From the cell containing the given text, extract its center point as [X, Y] coordinate. 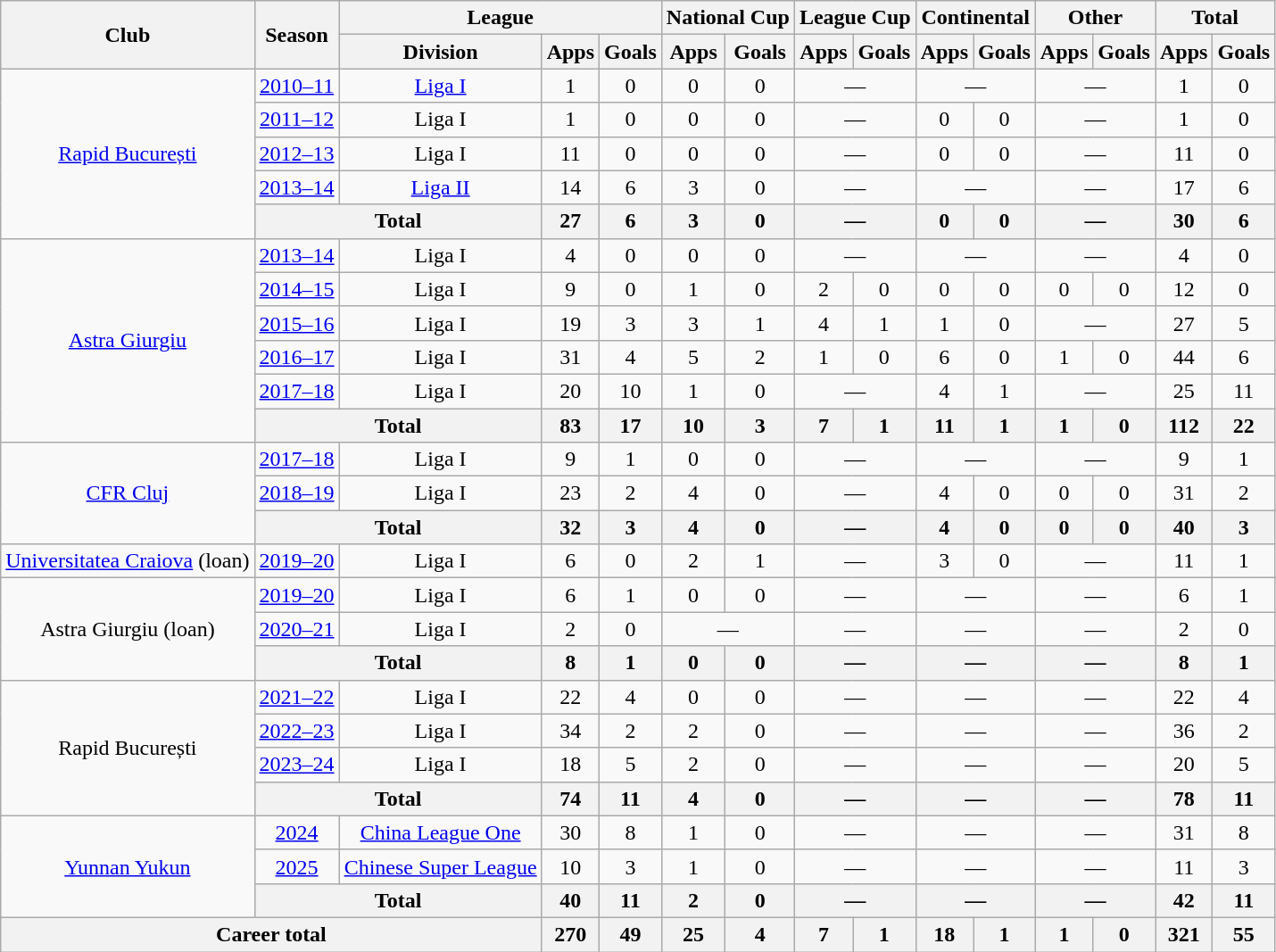
49 [631, 934]
321 [1183, 934]
China League One [441, 832]
32 [570, 527]
112 [1183, 426]
19 [570, 323]
2022–23 [296, 731]
36 [1183, 731]
2012–13 [296, 153]
Season [296, 35]
League [500, 18]
14 [570, 187]
2011–12 [296, 120]
2015–16 [296, 323]
Other [1095, 18]
CFR Cluj [128, 493]
Club [128, 35]
Division [441, 52]
National Cup [728, 18]
2023–24 [296, 765]
78 [1183, 799]
34 [570, 731]
55 [1244, 934]
League Cup [855, 18]
2024 [296, 832]
2020–21 [296, 629]
83 [570, 426]
42 [1183, 900]
Chinese Super League [441, 866]
2021–22 [296, 697]
Liga II [441, 187]
23 [570, 493]
12 [1183, 289]
74 [570, 799]
Universitatea Craiova (loan) [128, 561]
2010–11 [296, 86]
Astra Giurgiu (loan) [128, 629]
Yunnan Yukun [128, 866]
44 [1183, 357]
2016–17 [296, 357]
2018–19 [296, 493]
Continental [975, 18]
270 [570, 934]
2014–15 [296, 289]
Astra Giurgiu [128, 340]
2025 [296, 866]
Career total [271, 934]
